Provide the (x, y) coordinate of the cell's center where the given text is located.  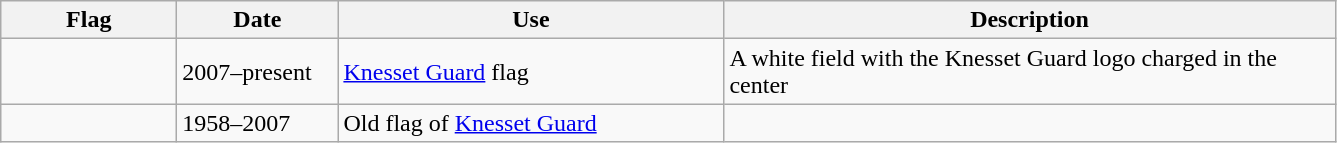
Old flag of Knesset Guard (531, 123)
2007–present (258, 72)
A white field with the Knesset Guard logo charged in the center (1030, 72)
Knesset Guard flag (531, 72)
Description (1030, 20)
1958–2007 (258, 123)
Flag (89, 20)
Date (258, 20)
Use (531, 20)
